Find where the given text appears and provide that cell's center as [x, y] coordinate. 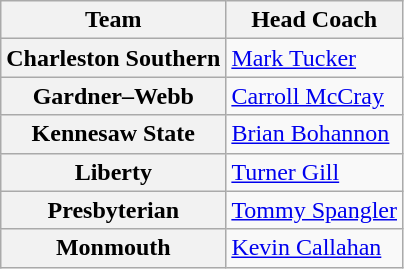
Kennesaw State [114, 134]
Kevin Callahan [314, 248]
Brian Bohannon [314, 134]
Tommy Spangler [314, 210]
Presbyterian [114, 210]
Team [114, 20]
Gardner–Webb [114, 96]
Liberty [114, 172]
Monmouth [114, 248]
Carroll McCray [314, 96]
Charleston Southern [114, 58]
Mark Tucker [314, 58]
Turner Gill [314, 172]
Head Coach [314, 20]
